Provide the [X, Y] coordinate of the cell's center where the given text is located.  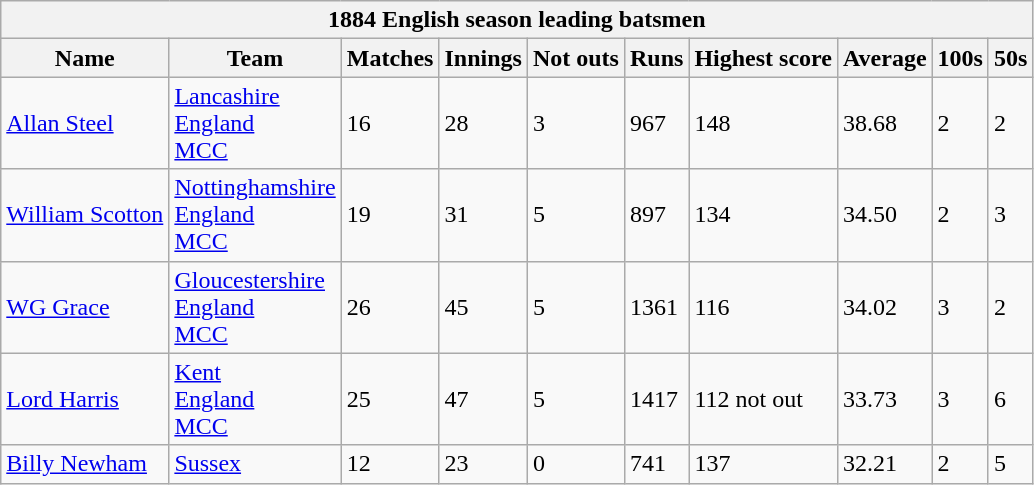
100s [960, 58]
Team [255, 58]
1361 [656, 307]
50s [1010, 58]
GloucestershireEnglandMCC [255, 307]
Innings [483, 58]
28 [483, 123]
Lord Harris [85, 399]
NottinghamshireEnglandMCC [255, 215]
Allan Steel [85, 123]
148 [764, 123]
Runs [656, 58]
LancashireEnglandMCC [255, 123]
25 [390, 399]
Name [85, 58]
0 [576, 464]
137 [764, 464]
34.02 [884, 307]
WG Grace [85, 307]
1417 [656, 399]
Average [884, 58]
Sussex [255, 464]
Billy Newham [85, 464]
32.21 [884, 464]
47 [483, 399]
William Scotton [85, 215]
6 [1010, 399]
897 [656, 215]
116 [764, 307]
967 [656, 123]
112 not out [764, 399]
741 [656, 464]
31 [483, 215]
Highest score [764, 58]
Matches [390, 58]
1884 English season leading batsmen [517, 20]
23 [483, 464]
45 [483, 307]
38.68 [884, 123]
134 [764, 215]
34.50 [884, 215]
12 [390, 464]
16 [390, 123]
26 [390, 307]
19 [390, 215]
KentEnglandMCC [255, 399]
33.73 [884, 399]
Not outs [576, 58]
